Output the [x, y] coordinate of the center of the cell containing the given text.  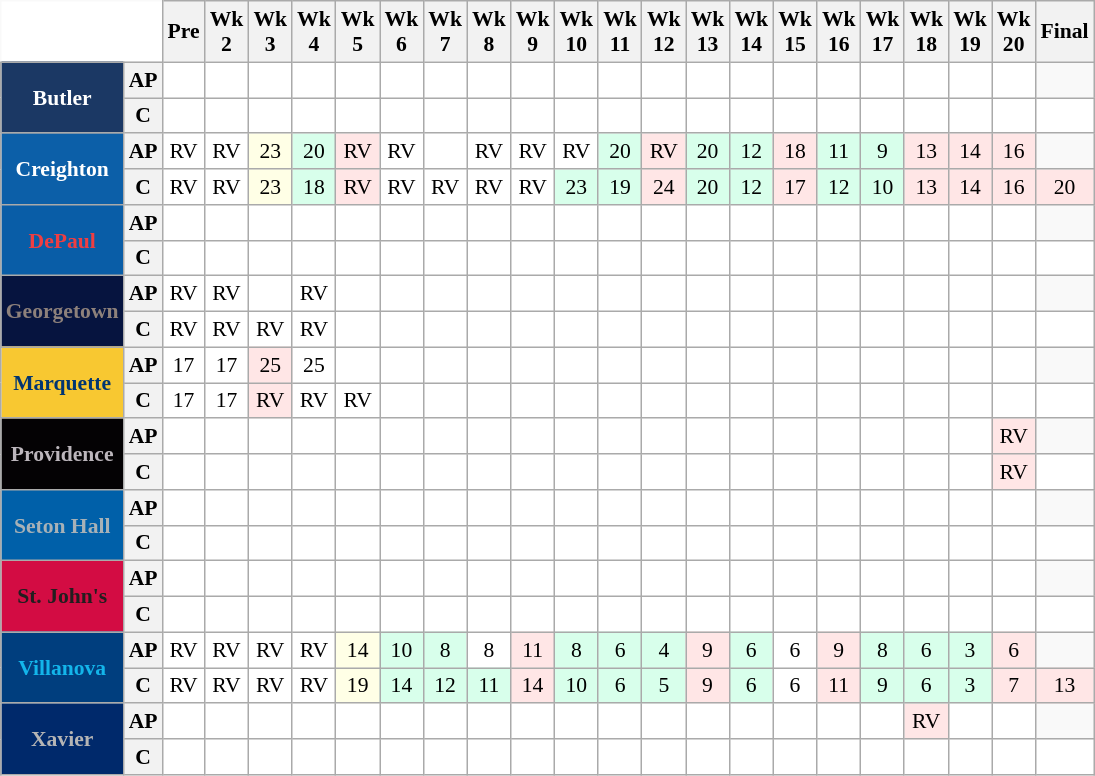
Wk9 [533, 32]
Wk11 [620, 32]
Wk10 [576, 32]
Creighton [62, 170]
Wk13 [708, 32]
DePaul [62, 240]
4 [664, 650]
Wk17 [883, 32]
7 [1014, 686]
Seton Hall [62, 526]
24 [664, 187]
Final [1065, 32]
Wk12 [664, 32]
Pre [183, 32]
Wk19 [970, 32]
Wk15 [795, 32]
5 [664, 686]
Wk5 [358, 32]
Wk14 [751, 32]
Wk18 [926, 32]
St. John's [62, 596]
Wk8 [489, 32]
Wk6 [402, 32]
Providence [62, 454]
Georgetown [62, 312]
Wk2 [227, 32]
Villanova [62, 668]
Wk7 [445, 32]
Xavier [62, 740]
Wk16 [839, 32]
Wk3 [270, 32]
Butler [62, 98]
Wk4 [314, 32]
Wk20 [1014, 32]
Marquette [62, 382]
